Return (X, Y) of the center of cell containing provided text 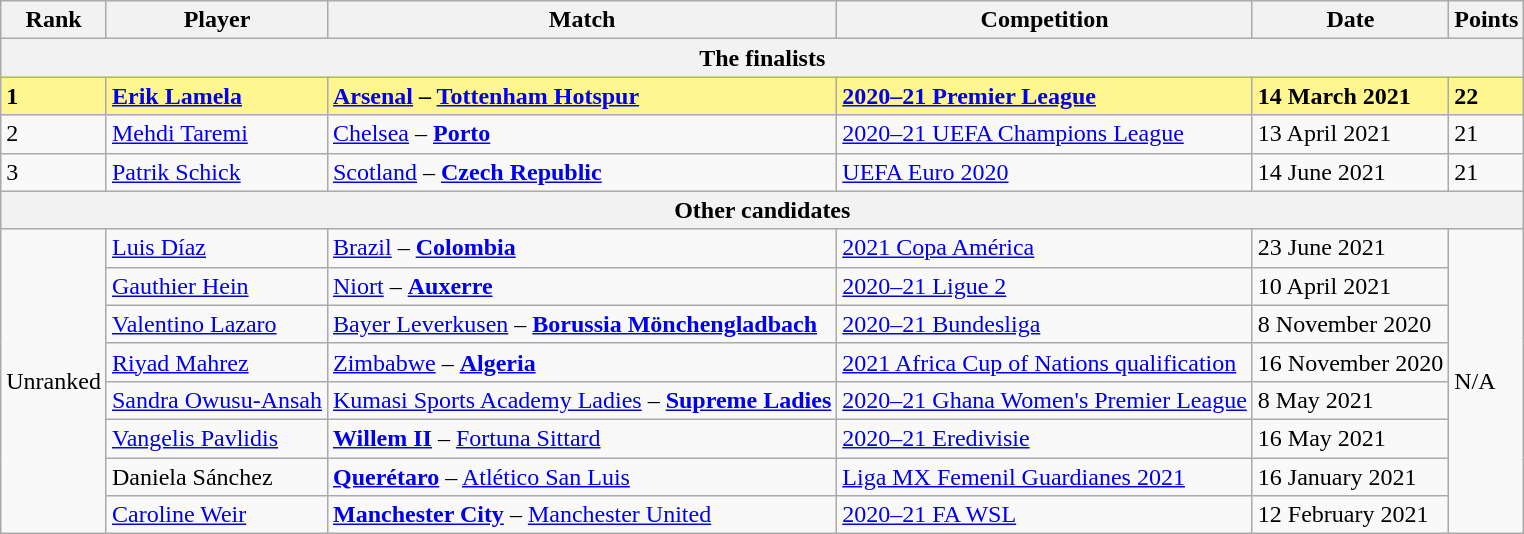
Erik Lamela (216, 96)
Date (1350, 20)
Daniela Sánchez (216, 477)
Arsenal – Tottenham Hotspur (582, 96)
Vangelis Pavlidis (216, 438)
Caroline Weir (216, 515)
Riyad Mahrez (216, 362)
2021 Copa América (1045, 248)
Match (582, 20)
Luis Díaz (216, 248)
13 April 2021 (1350, 134)
2020–21 Premier League (1045, 96)
1 (54, 96)
Valentino Lazaro (216, 324)
N/A (1486, 381)
16 May 2021 (1350, 438)
8 November 2020 (1350, 324)
2 (54, 134)
Kumasi Sports Academy Ladies – Supreme Ladies (582, 400)
14 March 2021 (1350, 96)
Mehdi Taremi (216, 134)
2020–21 Eredivisie (1045, 438)
Brazil – Colombia (582, 248)
2020–21 Ghana Women's Premier League (1045, 400)
2021 Africa Cup of Nations qualification (1045, 362)
3 (54, 172)
22 (1486, 96)
14 June 2021 (1350, 172)
Bayer Leverkusen – Borussia Mönchengladbach (582, 324)
2020–21 Ligue 2 (1045, 286)
Patrik Schick (216, 172)
Sandra Owusu-Ansah (216, 400)
UEFA Euro 2020 (1045, 172)
2020–21 UEFA Champions League (1045, 134)
Points (1486, 20)
Scotland – Czech Republic (582, 172)
Player (216, 20)
Competition (1045, 20)
Liga MX Femenil Guardianes 2021 (1045, 477)
Rank (54, 20)
The finalists (762, 58)
Zimbabwe – Algeria (582, 362)
Chelsea – Porto (582, 134)
16 November 2020 (1350, 362)
8 May 2021 (1350, 400)
Manchester City – Manchester United (582, 515)
12 February 2021 (1350, 515)
2020–21 Bundesliga (1045, 324)
16 January 2021 (1350, 477)
23 June 2021 (1350, 248)
2020–21 FA WSL (1045, 515)
Niort – Auxerre (582, 286)
Unranked (54, 381)
Willem II – Fortuna Sittard (582, 438)
Querétaro – Atlético San Luis (582, 477)
10 April 2021 (1350, 286)
Other candidates (762, 210)
Gauthier Hein (216, 286)
